Provide the [x, y] coordinate of the cell's center where the given text is located.  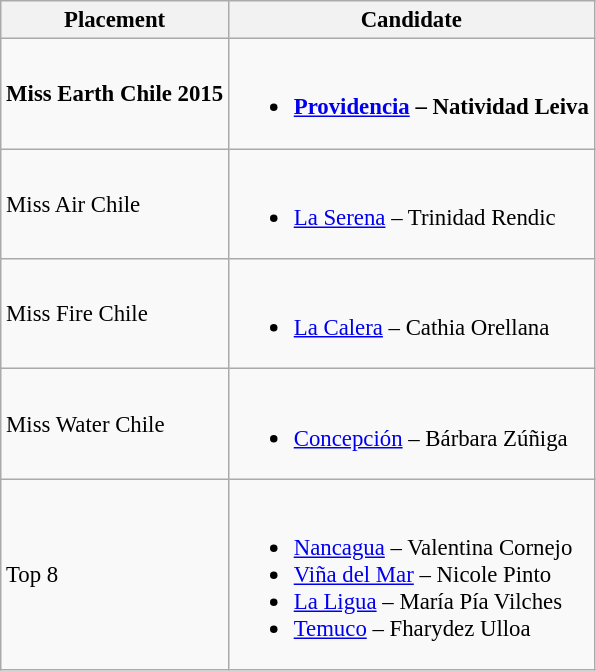
Concepción – Bárbara Zúñiga [411, 424]
Candidate [411, 20]
Miss Fire Chile [115, 314]
Miss Earth Chile 2015 [115, 94]
La Serena – Trinidad Rendic [411, 204]
Top 8 [115, 574]
Placement [115, 20]
Providencia – Natividad Leiva [411, 94]
Nancagua – Valentina CornejoViña del Mar – Nicole PintoLa Ligua – María Pía VilchesTemuco – Fharydez Ulloa [411, 574]
Miss Water Chile [115, 424]
Miss Air Chile [115, 204]
La Calera – Cathia Orellana [411, 314]
